Determine the [X, Y] coordinate at the center of the cell enclosing the given text.  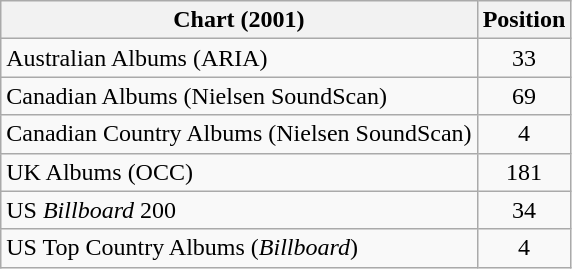
US Top Country Albums (Billboard) [239, 248]
181 [524, 172]
34 [524, 210]
69 [524, 96]
Chart (2001) [239, 20]
Australian Albums (ARIA) [239, 58]
33 [524, 58]
Canadian Albums (Nielsen SoundScan) [239, 96]
Canadian Country Albums (Nielsen SoundScan) [239, 134]
US Billboard 200 [239, 210]
UK Albums (OCC) [239, 172]
Position [524, 20]
